Return the (x, y) coordinate for the center point of the cell that contains the specified text.  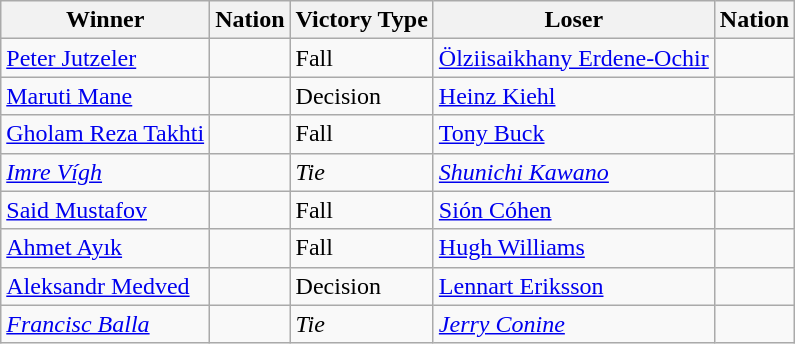
Ölziisaikhany Erdene-Ochir (574, 58)
Winner (106, 20)
Maruti Mane (106, 96)
Tony Buck (574, 134)
Ahmet Ayık (106, 248)
Sión Cóhen (574, 210)
Shunichi Kawano (574, 172)
Victory Type (362, 20)
Aleksandr Medved (106, 286)
Francisc Balla (106, 324)
Imre Vígh (106, 172)
Gholam Reza Takhti (106, 134)
Loser (574, 20)
Heinz Kiehl (574, 96)
Lennart Eriksson (574, 286)
Said Mustafov (106, 210)
Peter Jutzeler (106, 58)
Jerry Conine (574, 324)
Hugh Williams (574, 248)
